For the text-containing cell, return its midpoint in (X, Y) coordinate format. 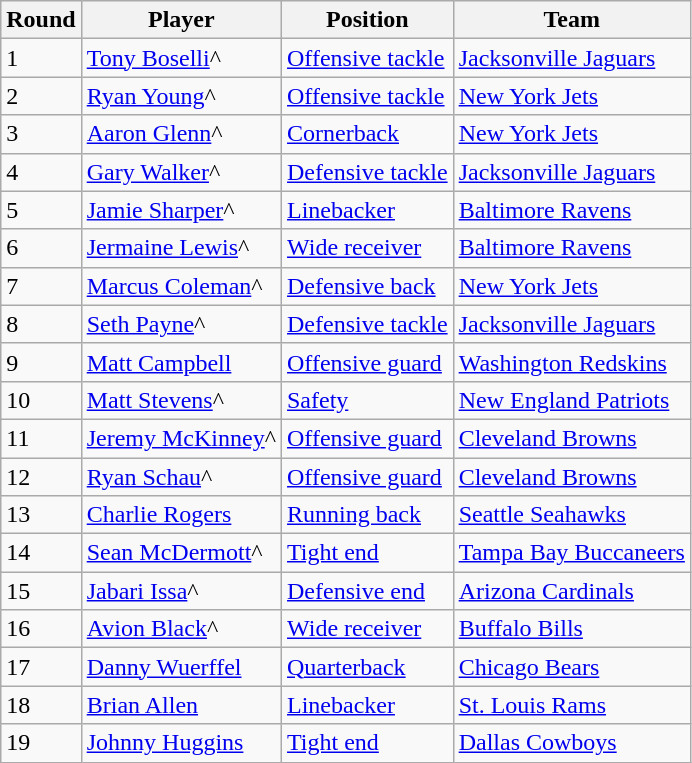
St. Louis Rams (572, 705)
Marcus Coleman^ (181, 286)
Ryan Schau^ (181, 477)
Seth Payne^ (181, 324)
Danny Wuerffel (181, 667)
Jamie Sharper^ (181, 210)
Player (181, 20)
Matt Stevens^ (181, 400)
Position (367, 20)
Defensive end (367, 591)
1 (41, 58)
Jermaine Lewis^ (181, 248)
Tony Boselli^ (181, 58)
Defensive back (367, 286)
Dallas Cowboys (572, 743)
Safety (367, 400)
Chicago Bears (572, 667)
7 (41, 286)
Avion Black^ (181, 629)
12 (41, 477)
19 (41, 743)
11 (41, 438)
13 (41, 515)
8 (41, 324)
4 (41, 172)
Johnny Huggins (181, 743)
5 (41, 210)
Aaron Glenn^ (181, 134)
Jeremy McKinney^ (181, 438)
2 (41, 96)
Gary Walker^ (181, 172)
Seattle Seahawks (572, 515)
14 (41, 553)
Ryan Young^ (181, 96)
Washington Redskins (572, 362)
Quarterback (367, 667)
Matt Campbell (181, 362)
18 (41, 705)
16 (41, 629)
Cornerback (367, 134)
Arizona Cardinals (572, 591)
17 (41, 667)
6 (41, 248)
Tampa Bay Buccaneers (572, 553)
Round (41, 20)
10 (41, 400)
Brian Allen (181, 705)
9 (41, 362)
3 (41, 134)
Jabari Issa^ (181, 591)
Team (572, 20)
Running back (367, 515)
15 (41, 591)
Sean McDermott^ (181, 553)
New England Patriots (572, 400)
Buffalo Bills (572, 629)
Charlie Rogers (181, 515)
